Return (x, y) of the center of cell containing provided text 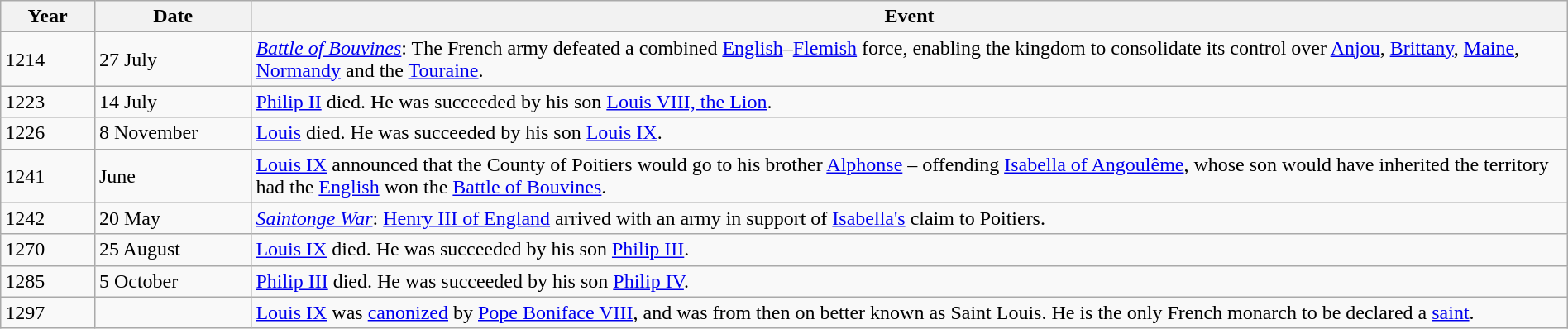
Date (172, 17)
1242 (48, 218)
Louis IX was canonized by Pope Boniface VIII, and was from then on better known as Saint Louis. He is the only French monarch to be declared a saint. (910, 312)
Saintonge War: Henry III of England arrived with an army in support of Isabella's claim to Poitiers. (910, 218)
1223 (48, 102)
Philip II died. He was succeeded by his son Louis VIII, the Lion. (910, 102)
Louis IX died. He was succeeded by his son Philip III. (910, 250)
Event (910, 17)
8 November (172, 133)
5 October (172, 281)
1241 (48, 175)
20 May (172, 218)
1214 (48, 60)
1226 (48, 133)
June (172, 175)
27 July (172, 60)
Louis died. He was succeeded by his son Louis IX. (910, 133)
1285 (48, 281)
1297 (48, 312)
14 July (172, 102)
25 August (172, 250)
Philip III died. He was succeeded by his son Philip IV. (910, 281)
1270 (48, 250)
Year (48, 17)
